Scan for the cell matching the given text and deliver its (x, y) coordinate at center. 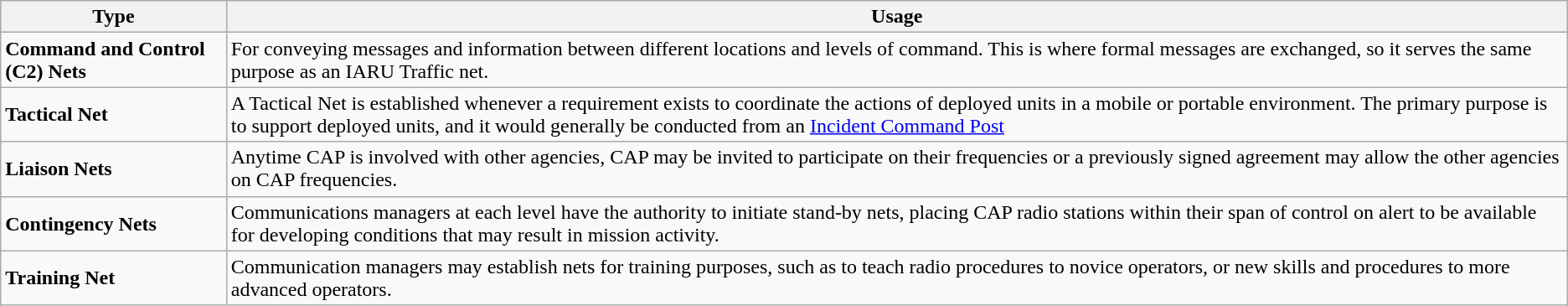
Liaison Nets (114, 169)
Usage (896, 17)
Tactical Net (114, 114)
Command and Control (C2) Nets (114, 60)
Type (114, 17)
Training Net (114, 278)
Contingency Nets (114, 223)
